Find where the given text appears and provide that cell's center as [X, Y] coordinate. 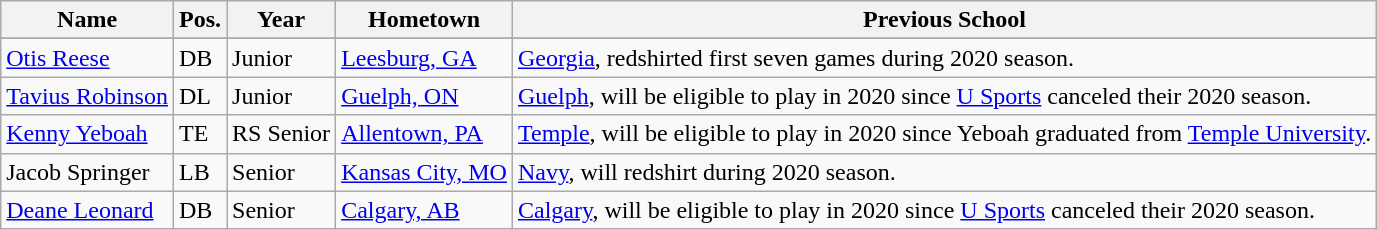
Georgia, redshirted first seven games during 2020 season. [944, 58]
Guelph, ON [424, 96]
Kansas City, MO [424, 172]
DL [200, 96]
Allentown, PA [424, 134]
Tavius Robinson [88, 96]
Pos. [200, 20]
Navy, will redshirt during 2020 season. [944, 172]
Leesburg, GA [424, 58]
Otis Reese [88, 58]
Name [88, 20]
Kenny Yeboah [88, 134]
Jacob Springer [88, 172]
Previous School [944, 20]
Deane Leonard [88, 210]
Temple, will be eligible to play in 2020 since Yeboah graduated from Temple University. [944, 134]
Hometown [424, 20]
TE [200, 134]
Year [282, 20]
Guelph, will be eligible to play in 2020 since U Sports canceled their 2020 season. [944, 96]
LB [200, 172]
RS Senior [282, 134]
Calgary, AB [424, 210]
Calgary, will be eligible to play in 2020 since U Sports canceled their 2020 season. [944, 210]
